Output the (X, Y) coordinate of the center of the cell containing the given text.  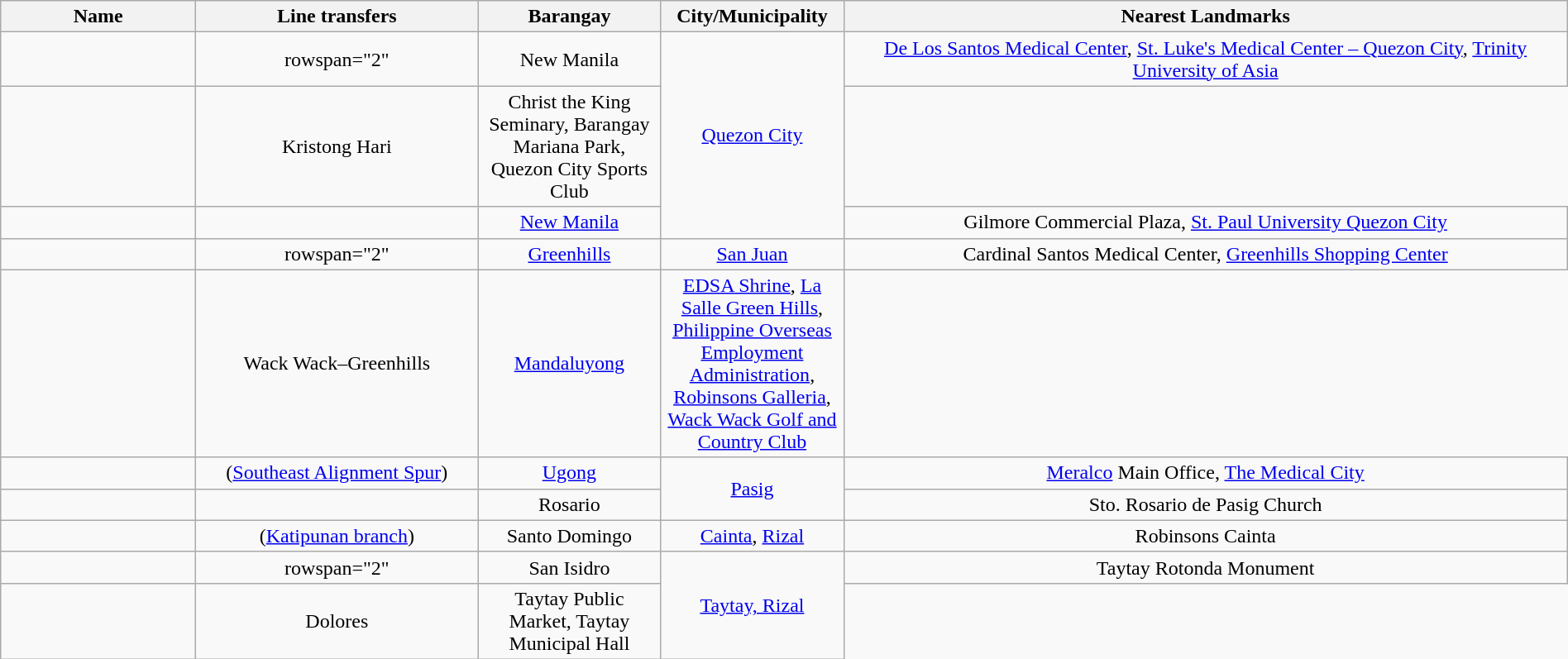
Greenhills (569, 254)
Robinsons Cainta (1206, 536)
Barangay (569, 17)
Nearest Landmarks (1206, 17)
Ugong (569, 473)
EDSA Shrine, La Salle Green Hills, Philippine Overseas Employment Administration, Robinsons Galleria, Wack Wack Golf and Country Club (753, 364)
(Southeast Alignment Spur) (337, 473)
Meralco Main Office, The Medical City (1206, 473)
Taytay, Rizal (753, 605)
Taytay Public Market, Taytay Municipal Hall (569, 621)
Dolores (337, 621)
Line transfers (337, 17)
Wack Wack–Greenhills (337, 364)
Quezon City (753, 136)
Mandaluyong (569, 364)
San Juan (753, 254)
Name (98, 17)
Cainta, Rizal (753, 536)
Christ the King Seminary, Barangay Mariana Park, Quezon City Sports Club (569, 146)
City/Municipality (753, 17)
Santo Domingo (569, 536)
Cardinal Santos Medical Center, Greenhills Shopping Center (1206, 254)
(Katipunan branch) (337, 536)
Taytay Rotonda Monument (1206, 567)
Sto. Rosario de Pasig Church (1206, 504)
Kristong Hari (337, 146)
Pasig (753, 489)
De Los Santos Medical Center, St. Luke's Medical Center – Quezon City, Trinity University of Asia (1206, 60)
Gilmore Commercial Plaza, St. Paul University Quezon City (1206, 222)
Rosario (569, 504)
San Isidro (569, 567)
